Capture the cell that displays the provided text and extract its [X, Y] central coordinate. 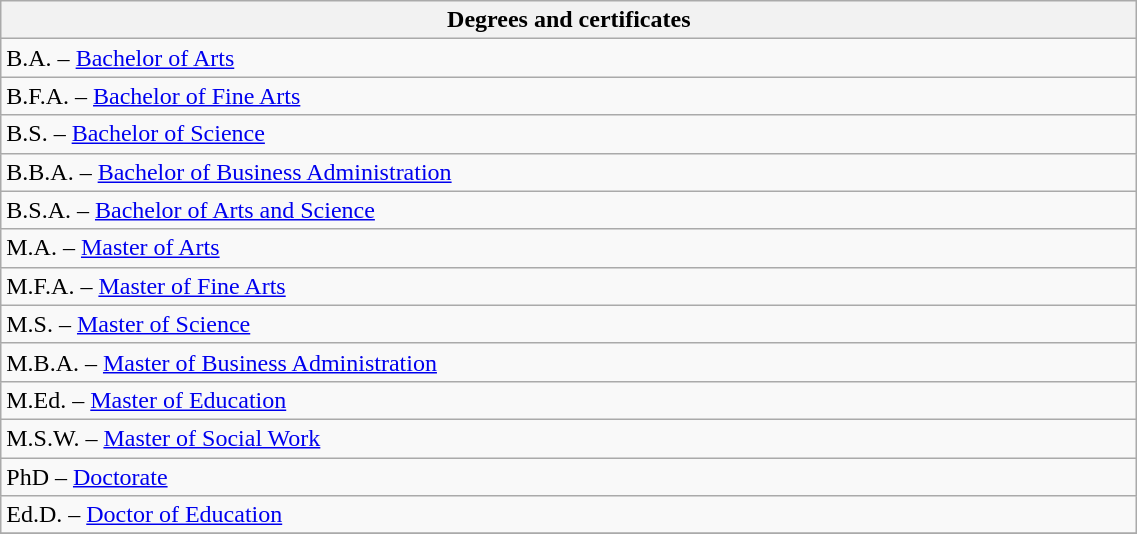
PhD – Doctorate [569, 477]
B.S. – Bachelor of Science [569, 134]
Ed.D. – Doctor of Education [569, 515]
M.F.A. – Master of Fine Arts [569, 286]
M.S. – Master of Science [569, 324]
Degrees and certificates [569, 20]
B.B.A. – Bachelor of Business Administration [569, 172]
B.S.A. – Bachelor of Arts and Science [569, 210]
M.S.W. – Master of Social Work [569, 438]
M.Ed. – Master of Education [569, 400]
M.A. – Master of Arts [569, 248]
M.B.A. – Master of Business Administration [569, 362]
B.F.A. – Bachelor of Fine Arts [569, 96]
B.A. – Bachelor of Arts [569, 58]
